Extract the [x, y] coordinate from the center of the cell holding the provided text.  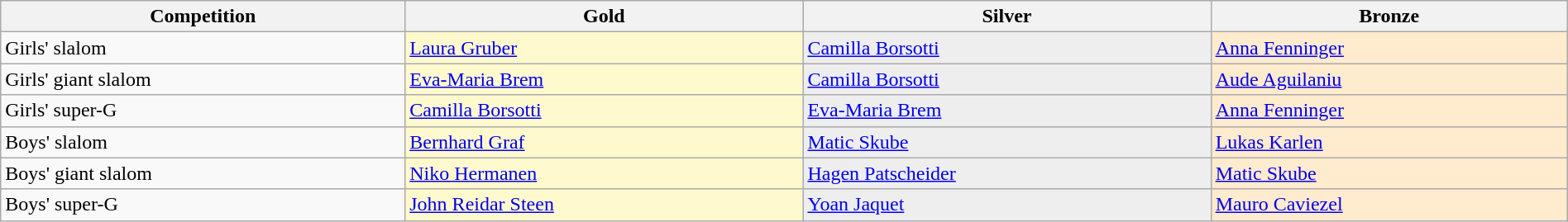
Boys' giant slalom [203, 173]
Girls' giant slalom [203, 79]
Aude Aguilaniu [1389, 79]
Boys' slalom [203, 142]
Girls' slalom [203, 48]
Competition [203, 17]
Bronze [1389, 17]
Lukas Karlen [1389, 142]
Yoan Jaquet [1007, 205]
Mauro Caviezel [1389, 205]
Girls' super-G [203, 111]
Hagen Patscheider [1007, 173]
John Reidar Steen [604, 205]
Boys' super-G [203, 205]
Laura Gruber [604, 48]
Bernhard Graf [604, 142]
Niko Hermanen [604, 173]
Silver [1007, 17]
Gold [604, 17]
